Locate the cell with the specified text and output its (X, Y) center coordinate. 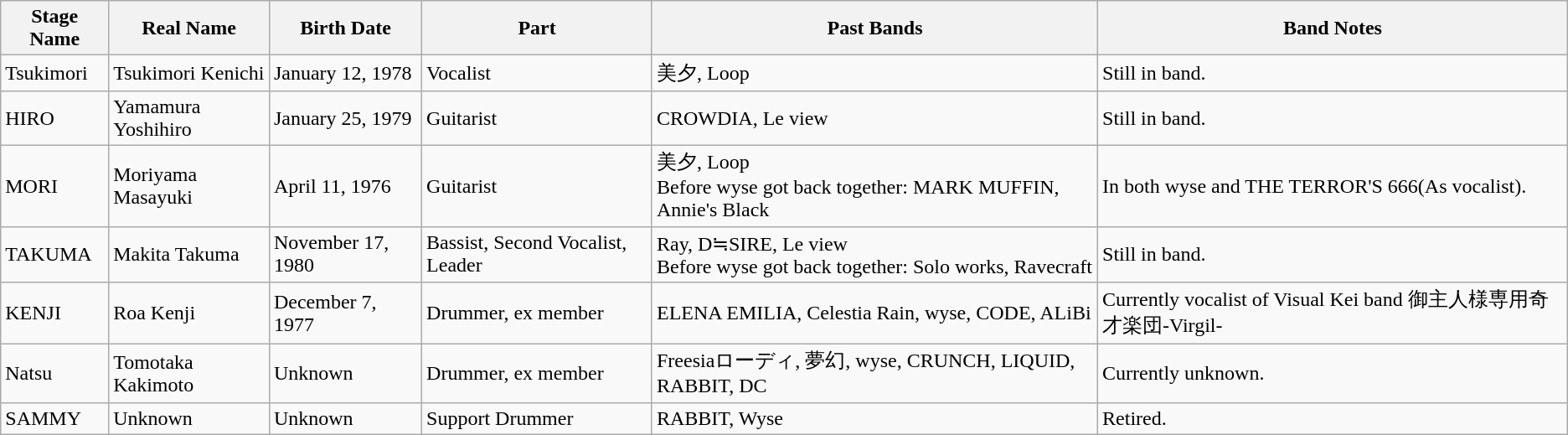
Ray, D≒SIRE, Le viewBefore wyse got back together: Solo works, Ravecraft (874, 255)
Vocalist (538, 74)
MORI (55, 186)
TAKUMA (55, 255)
Stage Name (55, 28)
Bassist, Second Vocalist, Leader (538, 255)
ELENA EMILIA, Celestia Rain, wyse, CODE, ALiBi (874, 313)
美夕, Loop (874, 74)
Part (538, 28)
Tomotaka Kakimoto (189, 374)
Tsukimori Kenichi (189, 74)
美夕, LoopBefore wyse got back together: MARK MUFFIN, Annie's Black (874, 186)
Support Drummer (538, 418)
January 12, 1978 (345, 74)
Freesiaローディ, 夢幻, wyse, CRUNCH, LIQUID, RABBIT, DC (874, 374)
KENJI (55, 313)
Tsukimori (55, 74)
CROWDIA, Le view (874, 117)
April 11, 1976 (345, 186)
In both wyse and THE TERROR'S 666(As vocalist). (1333, 186)
Band Notes (1333, 28)
Retired. (1333, 418)
Currently vocalist of Visual Kei band 御主人様専用奇才楽団-Virgil- (1333, 313)
Past Bands (874, 28)
Yamamura Yoshihiro (189, 117)
November 17, 1980 (345, 255)
Makita Takuma (189, 255)
Natsu (55, 374)
Currently unknown. (1333, 374)
HIRO (55, 117)
Real Name (189, 28)
RABBIT, Wyse (874, 418)
SAMMY (55, 418)
December 7, 1977 (345, 313)
Moriyama Masayuki (189, 186)
Birth Date (345, 28)
January 25, 1979 (345, 117)
Roa Kenji (189, 313)
